Return [X, Y] of the center of cell containing provided text 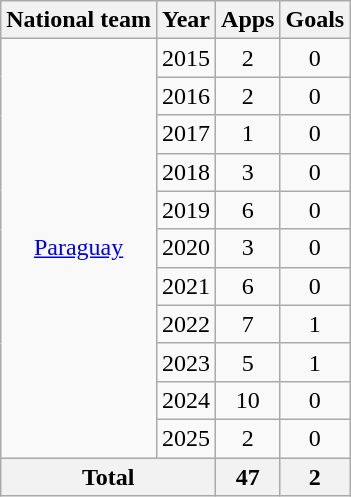
Goals [315, 20]
2020 [186, 248]
Apps [248, 20]
2024 [186, 400]
Paraguay [79, 248]
Total [108, 477]
2021 [186, 286]
5 [248, 362]
Year [186, 20]
2015 [186, 58]
2023 [186, 362]
7 [248, 324]
National team [79, 20]
47 [248, 477]
2017 [186, 134]
2022 [186, 324]
2025 [186, 438]
10 [248, 400]
2018 [186, 172]
2019 [186, 210]
2016 [186, 96]
